Locate the cell with the specified text and output its [X, Y] center coordinate. 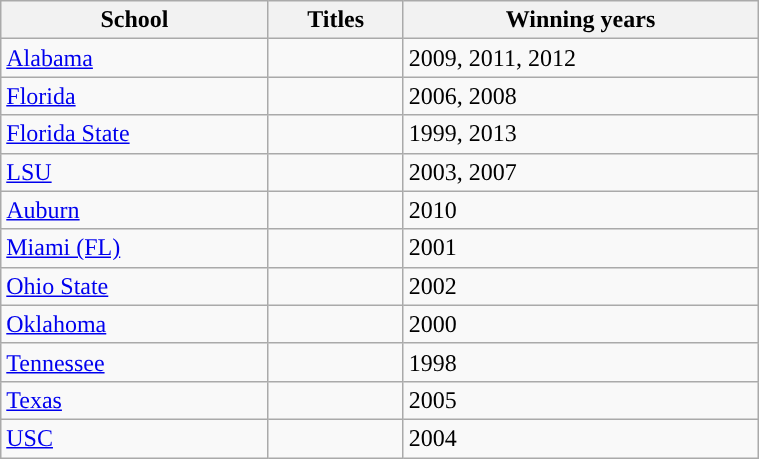
2002 [580, 286]
1999, 2013 [580, 134]
Texas [134, 400]
2003, 2007 [580, 172]
Florida State [134, 134]
School [134, 20]
2009, 2011, 2012 [580, 58]
LSU [134, 172]
Miami (FL) [134, 248]
1998 [580, 362]
Alabama [134, 58]
Titles [336, 20]
Winning years [580, 20]
2001 [580, 248]
2006, 2008 [580, 96]
Florida [134, 96]
USC [134, 438]
2000 [580, 324]
Oklahoma [134, 324]
2004 [580, 438]
Ohio State [134, 286]
Tennessee [134, 362]
2005 [580, 400]
Auburn [134, 210]
2010 [580, 210]
